For the text-containing cell, return its midpoint in (x, y) coordinate format. 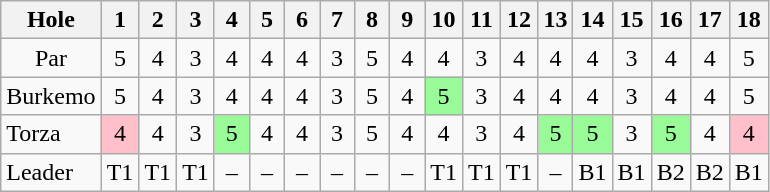
12 (519, 20)
Hole (51, 20)
6 (302, 20)
Torza (51, 134)
17 (710, 20)
13 (556, 20)
2 (158, 20)
15 (632, 20)
Par (51, 58)
7 (338, 20)
1 (120, 20)
9 (408, 20)
18 (748, 20)
14 (592, 20)
11 (481, 20)
10 (444, 20)
16 (670, 20)
Burkemo (51, 96)
8 (372, 20)
Leader (51, 172)
